Return [X, Y] of the center of cell containing provided text 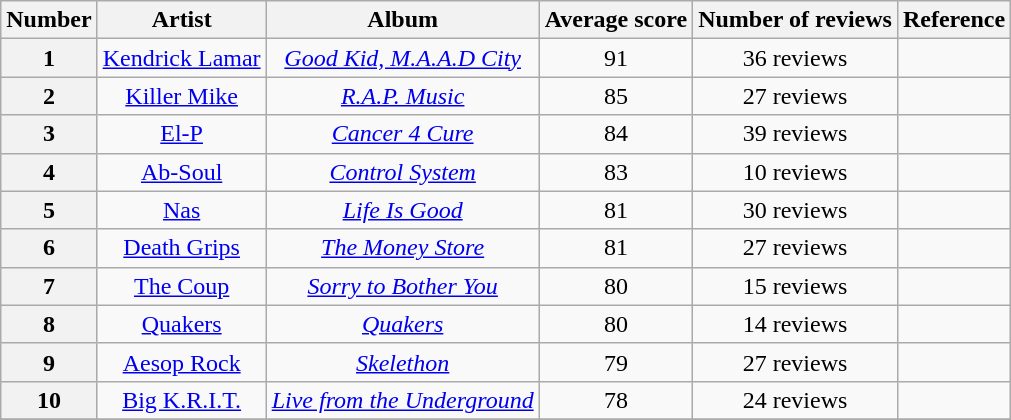
7 [49, 286]
5 [49, 210]
85 [616, 96]
Album [402, 20]
Good Kid, M.A.A.D City [402, 58]
8 [49, 324]
4 [49, 172]
Death Grips [182, 248]
Aesop Rock [182, 362]
The Money Store [402, 248]
Kendrick Lamar [182, 58]
14 reviews [796, 324]
Nas [182, 210]
Reference [954, 20]
Live from the Underground [402, 400]
79 [616, 362]
6 [49, 248]
Sorry to Bother You [402, 286]
36 reviews [796, 58]
Ab-Soul [182, 172]
Killer Mike [182, 96]
10 [49, 400]
Number of reviews [796, 20]
Control System [402, 172]
84 [616, 134]
El-P [182, 134]
83 [616, 172]
Artist [182, 20]
91 [616, 58]
R.A.P. Music [402, 96]
24 reviews [796, 400]
The Coup [182, 286]
1 [49, 58]
Life Is Good [402, 210]
39 reviews [796, 134]
2 [49, 96]
78 [616, 400]
Average score [616, 20]
9 [49, 362]
Number [49, 20]
Big K.R.I.T. [182, 400]
Cancer 4 Cure [402, 134]
10 reviews [796, 172]
15 reviews [796, 286]
3 [49, 134]
30 reviews [796, 210]
Skelethon [402, 362]
